Provide the [X, Y] coordinate of the cell's center where the given text is located.  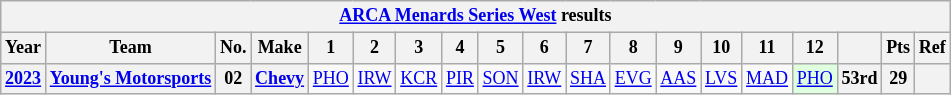
2023 [24, 78]
02 [234, 78]
SON [500, 78]
1 [330, 48]
LVS [722, 78]
Young's Motorsports [130, 78]
AAS [678, 78]
10 [722, 48]
No. [234, 48]
4 [460, 48]
53rd [860, 78]
Pts [898, 48]
ARCA Menards Series West results [476, 16]
29 [898, 78]
11 [768, 48]
5 [500, 48]
EVG [633, 78]
Team [130, 48]
PIR [460, 78]
MAD [768, 78]
Year [24, 48]
KCR [419, 78]
9 [678, 48]
6 [544, 48]
7 [588, 48]
Make [280, 48]
Ref [932, 48]
12 [814, 48]
2 [374, 48]
8 [633, 48]
Chevy [280, 78]
3 [419, 48]
SHA [588, 78]
